Scan for the cell matching the given text and deliver its (X, Y) coordinate at center. 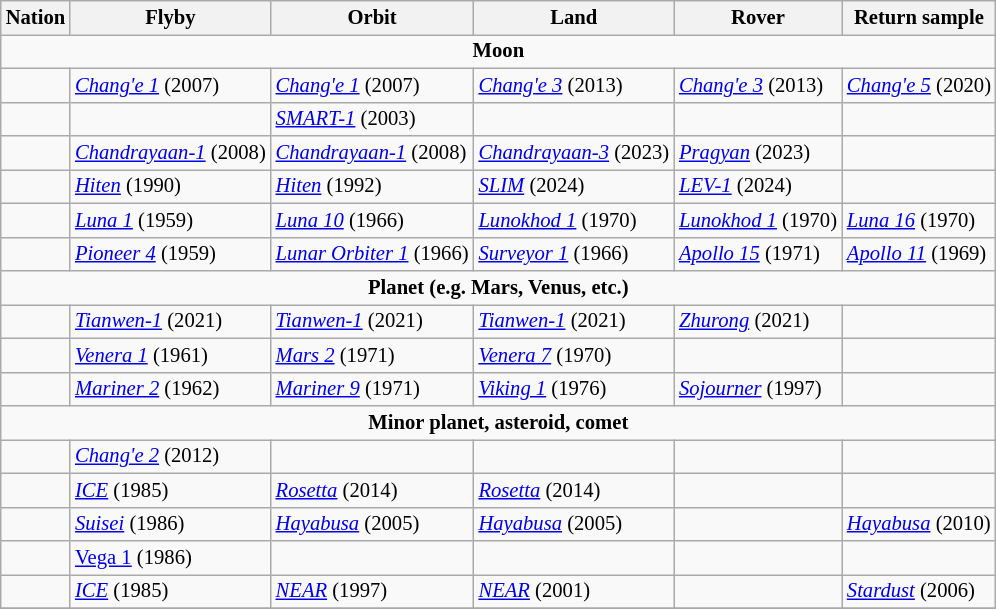
Mariner 2 (1962) (170, 389)
Vega 1 (1986) (170, 557)
Surveyor 1 (1966) (574, 254)
Lunar Orbiter 1 (1966) (372, 254)
SLIM (2024) (574, 186)
Luna 16 (1970) (919, 220)
Mariner 9 (1971) (372, 389)
Rover (758, 17)
Return sample (919, 17)
Chang'e 5 (2020) (919, 85)
Flyby (170, 17)
Orbit (372, 17)
Minor planet, asteroid, comet (498, 423)
Sojourner (1997) (758, 389)
Stardust (2006) (919, 591)
Viking 1 (1976) (574, 389)
Moon (498, 51)
LEV-1 (2024) (758, 186)
Luna 1 (1959) (170, 220)
Hayabusa (2010) (919, 524)
Pragyan (2023) (758, 153)
Venera 1 (1961) (170, 355)
Luna 10 (1966) (372, 220)
NEAR (1997) (372, 591)
Hiten (1992) (372, 186)
Chandrayaan-3 (2023) (574, 153)
Land (574, 17)
Chang'e 2 (2012) (170, 456)
Nation (36, 17)
Pioneer 4 (1959) (170, 254)
NEAR (2001) (574, 591)
Zhurong (2021) (758, 321)
Suisei (1986) (170, 524)
Mars 2 (1971) (372, 355)
Hiten (1990) (170, 186)
Apollo 15 (1971) (758, 254)
Apollo 11 (1969) (919, 254)
Planet (e.g. Mars, Venus, etc.) (498, 287)
SMART-1 (2003) (372, 119)
Venera 7 (1970) (574, 355)
